Determine the [X, Y] coordinate at the center of the cell enclosing the given text.  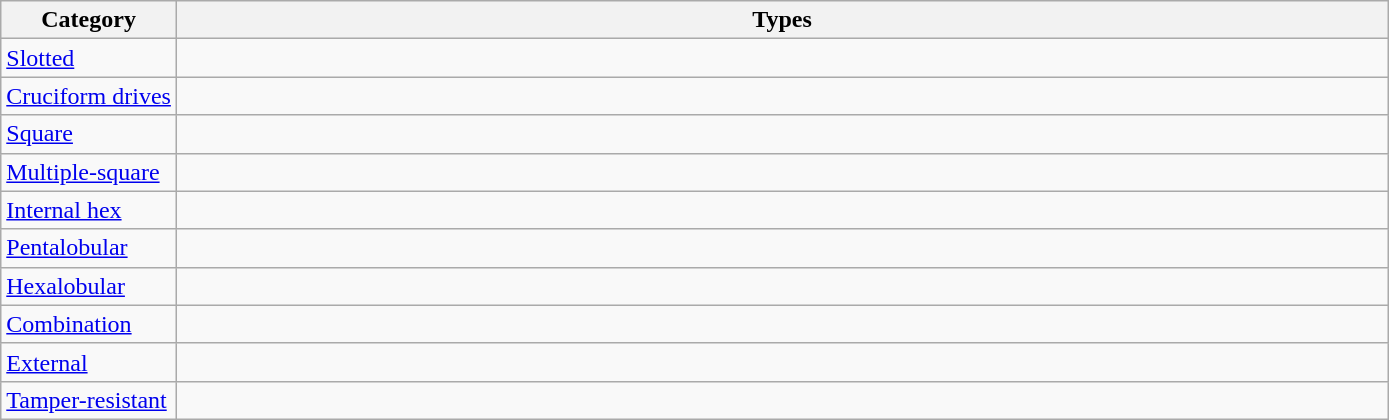
Pentalobular [89, 248]
Square [89, 134]
Hexalobular [89, 286]
External [89, 362]
Multiple-square [89, 172]
Types [782, 20]
Category [89, 20]
Combination [89, 324]
Cruciform drives [89, 96]
Internal hex [89, 210]
Tamper-resistant [89, 400]
Slotted [89, 58]
